Locate the cell with the specified text and output its (x, y) center coordinate. 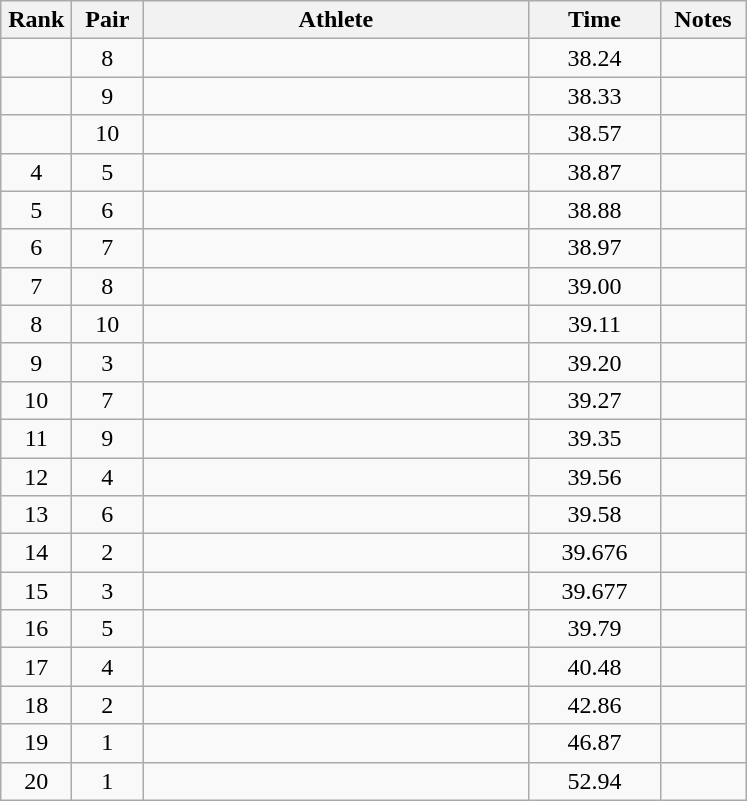
16 (36, 629)
Notes (703, 20)
Rank (36, 20)
18 (36, 705)
Athlete (336, 20)
38.87 (594, 172)
39.20 (594, 362)
39.677 (594, 591)
12 (36, 477)
39.56 (594, 477)
19 (36, 743)
13 (36, 515)
Time (594, 20)
38.88 (594, 210)
38.57 (594, 134)
40.48 (594, 667)
20 (36, 781)
39.58 (594, 515)
38.24 (594, 58)
Pair (108, 20)
39.79 (594, 629)
15 (36, 591)
14 (36, 553)
11 (36, 438)
39.35 (594, 438)
52.94 (594, 781)
39.11 (594, 324)
17 (36, 667)
46.87 (594, 743)
38.97 (594, 248)
39.676 (594, 553)
39.27 (594, 400)
38.33 (594, 96)
42.86 (594, 705)
39.00 (594, 286)
